Find where the given text appears and provide that cell's center as (X, Y) coordinate. 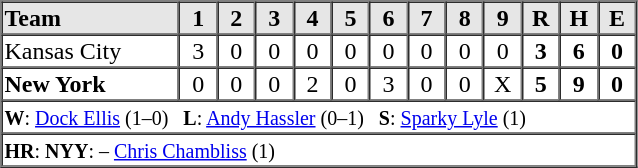
H (579, 18)
X (503, 84)
1 (198, 18)
Team (91, 18)
8 (465, 18)
W: Dock Ellis (1–0) L: Andy Hassler (0–1) S: Sparky Lyle (1) (319, 116)
4 (312, 18)
R (541, 18)
E (617, 18)
New York (91, 84)
Kansas City (91, 50)
HR: NYY: – Chris Chambliss (1) (319, 150)
7 (427, 18)
